Pinpoint the cell where the given text exists, returning its (X, Y) midpoint coordinate. 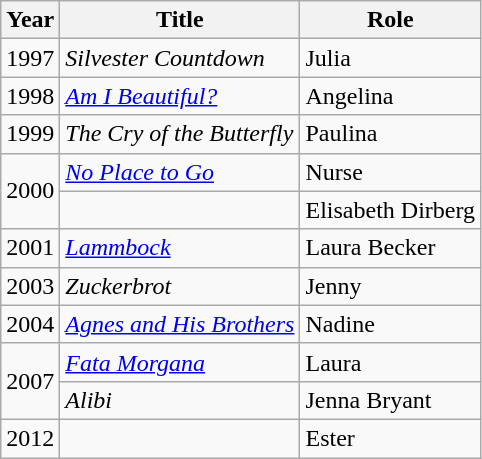
Nadine (390, 324)
Fata Morgana (180, 362)
2003 (30, 286)
2012 (30, 438)
2007 (30, 381)
Agnes and His Brothers (180, 324)
Ester (390, 438)
Year (30, 20)
Silvester Countdown (180, 58)
1997 (30, 58)
Elisabeth Dirberg (390, 210)
Julia (390, 58)
The Cry of the Butterfly (180, 134)
1998 (30, 96)
2000 (30, 191)
Title (180, 20)
2001 (30, 248)
1999 (30, 134)
Angelina (390, 96)
Laura Becker (390, 248)
No Place to Go (180, 172)
Role (390, 20)
Zuckerbrot (180, 286)
2004 (30, 324)
Paulina (390, 134)
Jenna Bryant (390, 400)
Nurse (390, 172)
Lammbock (180, 248)
Laura (390, 362)
Am I Beautiful? (180, 96)
Alibi (180, 400)
Jenny (390, 286)
